Locate the cell with the specified text and output its [x, y] center coordinate. 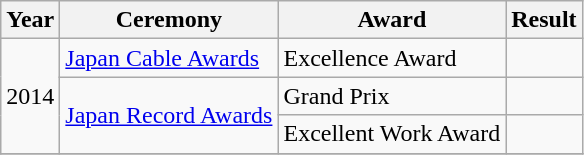
Award [392, 20]
Year [30, 20]
Result [544, 20]
Japan Record Awards [169, 115]
Ceremony [169, 20]
Excellence Award [392, 58]
Japan Cable Awards [169, 58]
Grand Prix [392, 96]
Excellent Work Award [392, 134]
2014 [30, 96]
